Extract the (x, y) coordinate from the center of the cell holding the provided text.  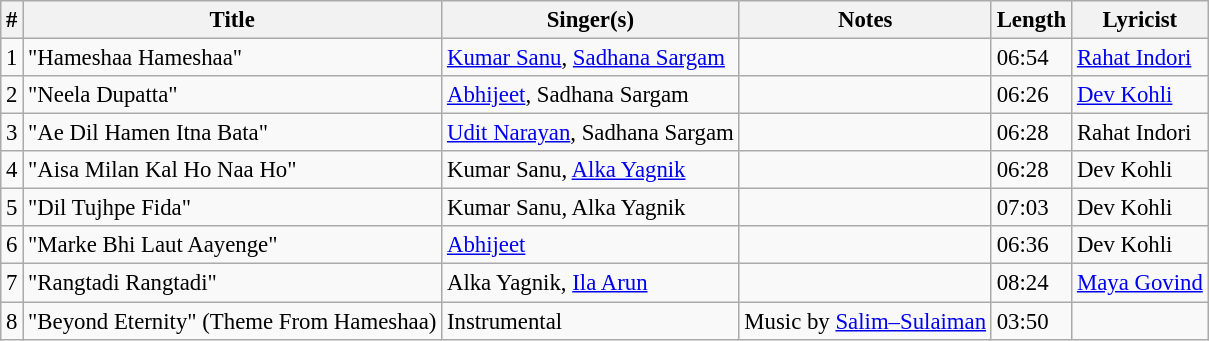
1 (12, 58)
7 (12, 283)
Music by Salim–Sulaiman (865, 321)
Kumar Sanu, Sadhana Sargam (590, 58)
"Marke Bhi Laut Aayenge" (232, 245)
Udit Narayan, Sadhana Sargam (590, 133)
Title (232, 20)
2 (12, 95)
03:50 (1031, 321)
Abhijeet (590, 245)
"Ae Dil Hamen Itna Bata" (232, 133)
06:26 (1031, 95)
Maya Govind (1140, 283)
8 (12, 321)
06:36 (1031, 245)
07:03 (1031, 208)
6 (12, 245)
Abhijeet, Sadhana Sargam (590, 95)
# (12, 20)
Instrumental (590, 321)
4 (12, 170)
"Beyond Eternity" (Theme From Hameshaa) (232, 321)
"Neela Dupatta" (232, 95)
06:54 (1031, 58)
"Dil Tujhpe Fida" (232, 208)
"Rangtadi Rangtadi" (232, 283)
"Aisa Milan Kal Ho Naa Ho" (232, 170)
08:24 (1031, 283)
Length (1031, 20)
5 (12, 208)
Alka Yagnik, Ila Arun (590, 283)
Notes (865, 20)
Lyricist (1140, 20)
3 (12, 133)
Singer(s) (590, 20)
"Hameshaa Hameshaa" (232, 58)
